Capture the cell that displays the provided text and extract its (X, Y) central coordinate. 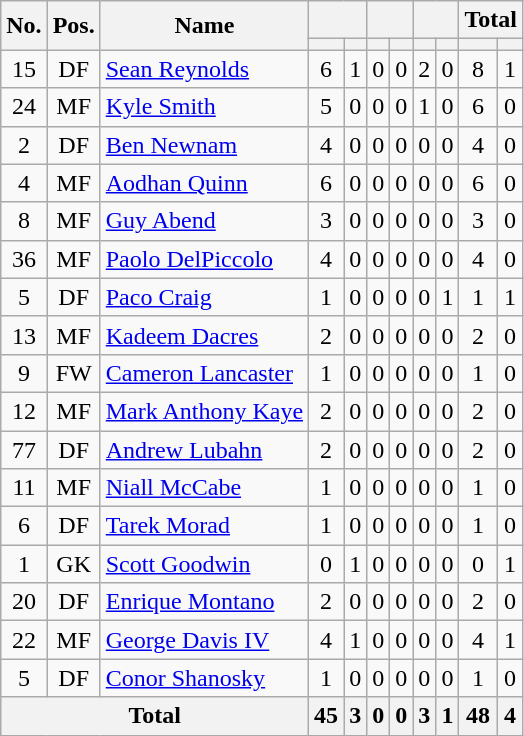
Conor Shanosky (204, 678)
Enrique Montano (204, 602)
13 (24, 335)
Paco Craig (204, 297)
GK (74, 564)
Kyle Smith (204, 107)
Kadeem Dacres (204, 335)
Cameron Lancaster (204, 373)
Scott Goodwin (204, 564)
15 (24, 69)
Sean Reynolds (204, 69)
48 (478, 716)
Tarek Morad (204, 526)
Aodhan Quinn (204, 183)
No. (24, 26)
24 (24, 107)
Ben Newnam (204, 145)
12 (24, 411)
Name (204, 26)
FW (74, 373)
77 (24, 449)
Niall McCabe (204, 488)
Pos. (74, 26)
20 (24, 602)
45 (326, 716)
Paolo DelPiccolo (204, 259)
Guy Abend (204, 221)
Mark Anthony Kaye (204, 411)
Andrew Lubahn (204, 449)
22 (24, 640)
George Davis IV (204, 640)
36 (24, 259)
9 (24, 373)
11 (24, 488)
